Find where the given text appears and provide that cell's center as (X, Y) coordinate. 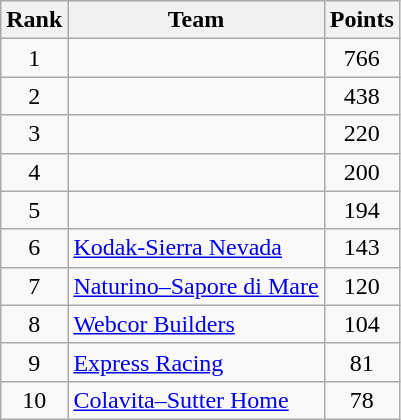
766 (362, 58)
200 (362, 172)
8 (34, 324)
Team (196, 20)
81 (362, 362)
7 (34, 286)
6 (34, 248)
220 (362, 134)
78 (362, 400)
Rank (34, 20)
104 (362, 324)
438 (362, 96)
Points (362, 20)
4 (34, 172)
143 (362, 248)
Express Racing (196, 362)
9 (34, 362)
5 (34, 210)
Kodak-Sierra Nevada (196, 248)
1 (34, 58)
194 (362, 210)
120 (362, 286)
Naturino–Sapore di Mare (196, 286)
10 (34, 400)
2 (34, 96)
Webcor Builders (196, 324)
Colavita–Sutter Home (196, 400)
3 (34, 134)
